Scan for the cell matching the given text and deliver its [X, Y] coordinate at center. 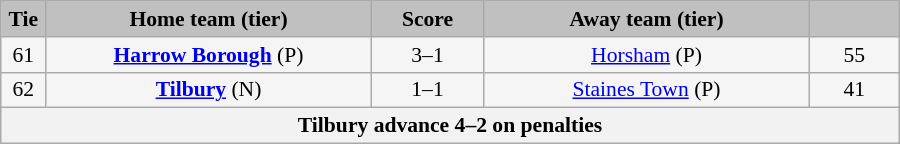
Staines Town (P) [647, 90]
1–1 [427, 90]
Tie [24, 19]
61 [24, 55]
3–1 [427, 55]
Home team (tier) [209, 19]
Tilbury advance 4–2 on penalties [450, 126]
41 [854, 90]
Horsham (P) [647, 55]
Tilbury (N) [209, 90]
55 [854, 55]
Away team (tier) [647, 19]
Harrow Borough (P) [209, 55]
62 [24, 90]
Score [427, 19]
